Detect which cell encompasses the target text, then output its [X, Y] center coordinate. 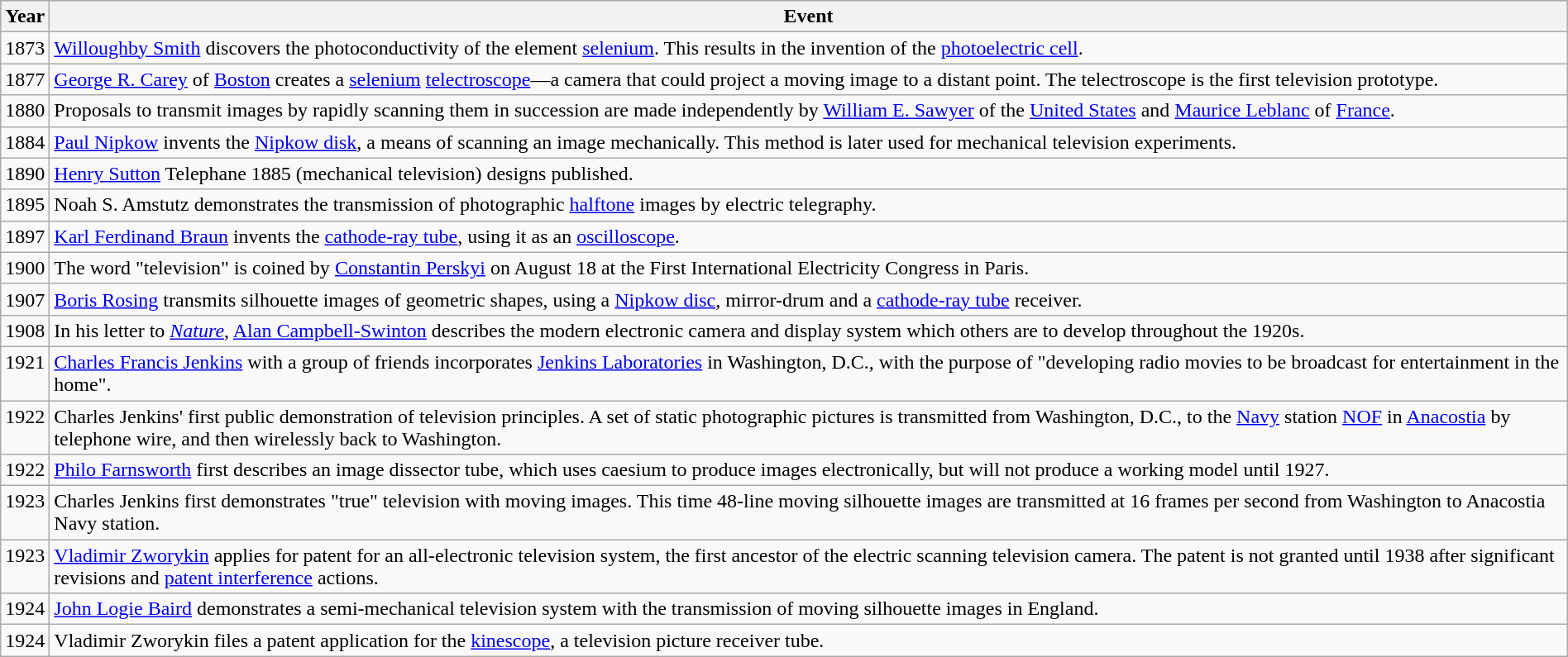
Noah S. Amstutz demonstrates the transmission of photographic halftone images by electric telegraphy. [809, 205]
The word "television" is coined by Constantin Perskyi on August 18 at the First International Electricity Congress in Paris. [809, 268]
Vladimir Zworykin files a patent application for the kinescope, a television picture receiver tube. [809, 640]
Year [25, 17]
Event [809, 17]
Karl Ferdinand Braun invents the cathode-ray tube, using it as an oscilloscope. [809, 236]
John Logie Baird demonstrates a semi-mechanical television system with the transmission of moving silhouette images in England. [809, 609]
1900 [25, 268]
1897 [25, 236]
Henry Sutton Telephane 1885 (mechanical television) designs published. [809, 174]
1895 [25, 205]
1908 [25, 331]
1873 [25, 48]
1877 [25, 79]
Willoughby Smith discovers the photoconductivity of the element selenium. This results in the invention of the photoelectric cell. [809, 48]
Paul Nipkow invents the Nipkow disk, a means of scanning an image mechanically. This method is later used for mechanical television experiments. [809, 142]
1907 [25, 299]
1921 [25, 374]
1880 [25, 111]
1884 [25, 142]
1890 [25, 174]
Boris Rosing transmits silhouette images of geometric shapes, using a Nipkow disc, mirror-drum and a cathode-ray tube receiver. [809, 299]
